Find where the given text appears and provide that cell's center as [X, Y] coordinate. 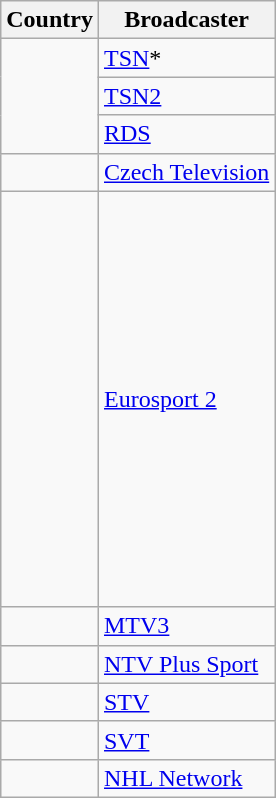
MTV3 [186, 626]
Eurosport 2 [186, 399]
NHL Network [186, 778]
Country [50, 20]
TSN2 [186, 96]
SVT [186, 740]
Broadcaster [186, 20]
STV [186, 702]
NTV Plus Sport [186, 664]
Czech Television [186, 172]
RDS [186, 134]
TSN* [186, 58]
